Return the [X, Y] coordinate for the center point of the cell that contains the specified text.  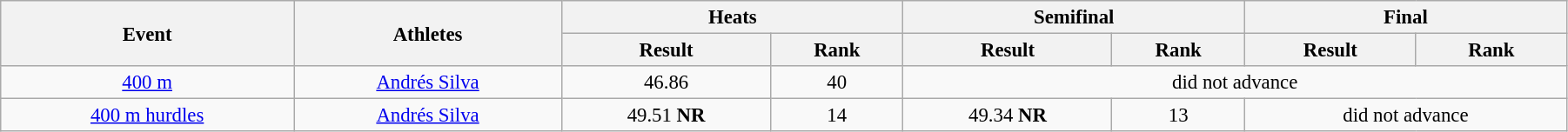
Event [148, 33]
49.34 NR [1008, 115]
Semifinal [1074, 17]
Final [1405, 17]
13 [1178, 115]
Athletes [428, 33]
46.86 [667, 82]
400 m hurdles [148, 115]
400 m [148, 82]
Heats [733, 17]
49.51 NR [667, 115]
14 [837, 115]
40 [837, 82]
